Scan for the cell matching the given text and deliver its [x, y] coordinate at center. 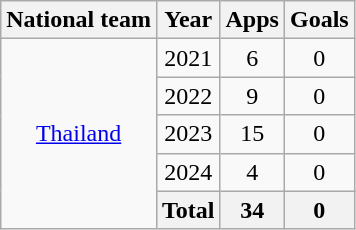
Goals [319, 20]
Thailand [79, 134]
Year [188, 20]
2022 [188, 96]
6 [252, 58]
4 [252, 172]
9 [252, 96]
Total [188, 210]
National team [79, 20]
Apps [252, 20]
2021 [188, 58]
2023 [188, 134]
2024 [188, 172]
15 [252, 134]
34 [252, 210]
